Provide the (X, Y) coordinate of the cell's center where the given text is located.  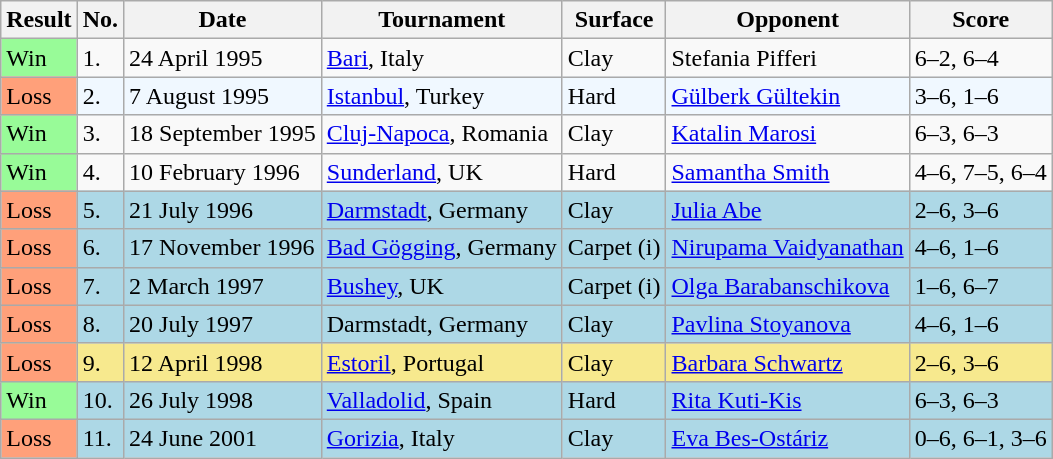
Surface (614, 20)
7 August 1995 (223, 96)
Julia Abe (788, 210)
9. (100, 362)
Sunderland, UK (442, 172)
Bushey, UK (442, 286)
Rita Kuti-Kis (788, 400)
Eva Bes-Ostáriz (788, 438)
26 July 1998 (223, 400)
21 July 1996 (223, 210)
20 July 1997 (223, 324)
3–6, 1–6 (980, 96)
1–6, 6–7 (980, 286)
Estoril, Portugal (442, 362)
6–2, 6–4 (980, 58)
8. (100, 324)
Istanbul, Turkey (442, 96)
6. (100, 248)
5. (100, 210)
Nirupama Vaidyanathan (788, 248)
24 April 1995 (223, 58)
No. (100, 20)
Gülberk Gültekin (788, 96)
17 November 1996 (223, 248)
4. (100, 172)
Gorizia, Italy (442, 438)
Bari, Italy (442, 58)
Opponent (788, 20)
10. (100, 400)
2. (100, 96)
12 April 1998 (223, 362)
Score (980, 20)
Stefania Pifferi (788, 58)
18 September 1995 (223, 134)
4–6, 7–5, 6–4 (980, 172)
Barbara Schwartz (788, 362)
0–6, 6–1, 3–6 (980, 438)
Katalin Marosi (788, 134)
Pavlina Stoyanova (788, 324)
11. (100, 438)
Bad Gögging, Germany (442, 248)
Date (223, 20)
1. (100, 58)
Olga Barabanschikova (788, 286)
7. (100, 286)
24 June 2001 (223, 438)
10 February 1996 (223, 172)
Samantha Smith (788, 172)
Result (39, 20)
Tournament (442, 20)
2 March 1997 (223, 286)
Cluj-Napoca, Romania (442, 134)
3. (100, 134)
Valladolid, Spain (442, 400)
